Extract the [x, y] coordinate from the center of the cell holding the provided text.  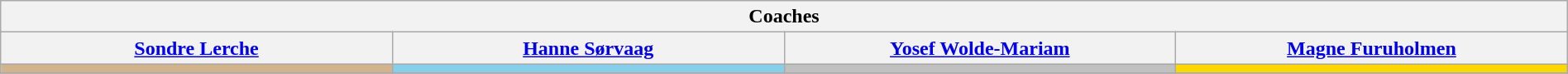
Magne Furuholmen [1372, 48]
Hanne Sørvaag [588, 48]
Coaches [784, 17]
Sondre Lerche [197, 48]
Yosef Wolde-Mariam [980, 48]
